Determine the [X, Y] coordinate at the center of the cell enclosing the given text.  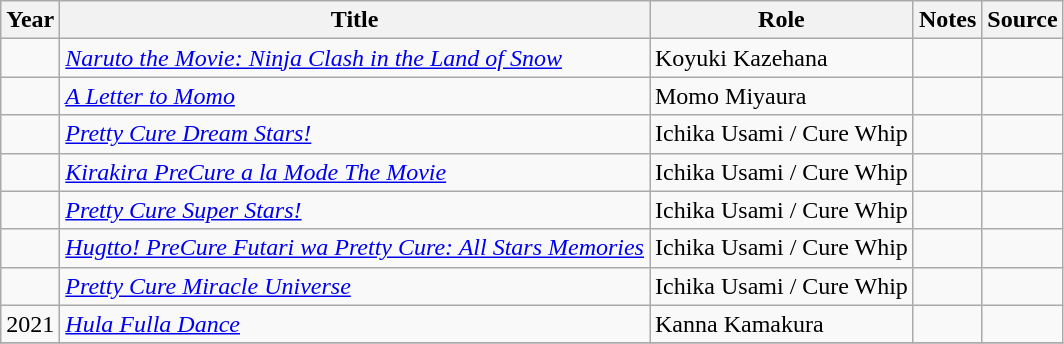
Kirakira PreCure a la Mode The Movie [355, 172]
Hula Fulla Dance [355, 324]
Kanna Kamakura [782, 324]
Hugtto! PreCure Futari wa Pretty Cure: All Stars Memories [355, 248]
Notes [947, 20]
Year [30, 20]
Pretty Cure Dream Stars! [355, 134]
Title [355, 20]
Pretty Cure Super Stars! [355, 210]
2021 [30, 324]
Pretty Cure Miracle Universe [355, 286]
Source [1022, 20]
A Letter to Momo [355, 96]
Role [782, 20]
Momo Miyaura [782, 96]
Naruto the Movie: Ninja Clash in the Land of Snow [355, 58]
Koyuki Kazehana [782, 58]
